Determine the [x, y] coordinate at the center of the cell enclosing the given text.  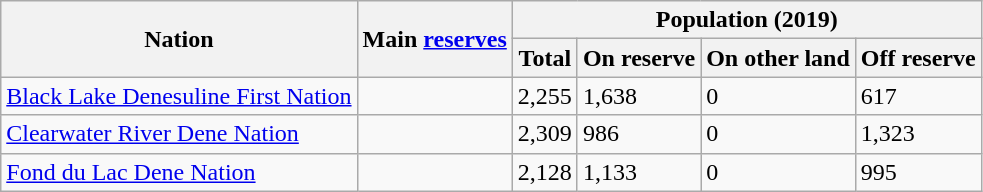
On other land [778, 58]
Fond du Lac Dene Nation [179, 172]
995 [918, 172]
2,309 [544, 134]
Total [544, 58]
Nation [179, 39]
2,255 [544, 96]
Main reserves [434, 39]
986 [638, 134]
1,133 [638, 172]
Off reserve [918, 58]
On reserve [638, 58]
617 [918, 96]
1,323 [918, 134]
2,128 [544, 172]
Black Lake Denesuline First Nation [179, 96]
Population (2019) [746, 20]
1,638 [638, 96]
Clearwater River Dene Nation [179, 134]
